Return the (X, Y) coordinate for the center point of the cell that contains the specified text.  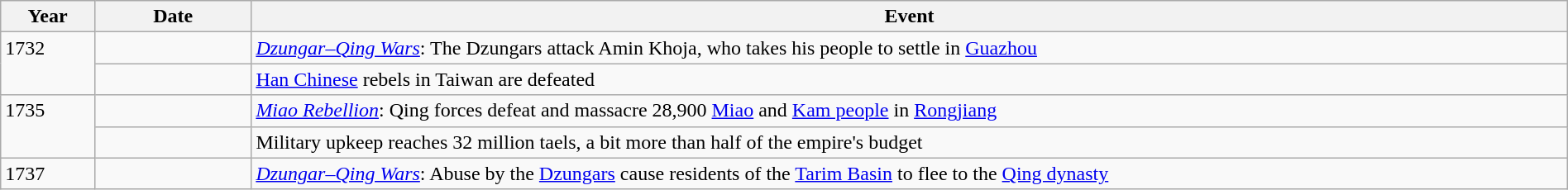
Military upkeep reaches 32 million taels, a bit more than half of the empire's budget (910, 142)
Dzungar–Qing Wars: The Dzungars attack Amin Khoja, who takes his people to settle in Guazhou (910, 48)
1737 (48, 173)
1735 (48, 126)
1732 (48, 64)
Han Chinese rebels in Taiwan are defeated (910, 79)
Dzungar–Qing Wars: Abuse by the Dzungars cause residents of the Tarim Basin to flee to the Qing dynasty (910, 173)
Miao Rebellion: Qing forces defeat and massacre 28,900 Miao and Kam people in Rongjiang (910, 111)
Event (910, 17)
Date (172, 17)
Year (48, 17)
